Search for the cell housing the specified text and yield its (x, y) center coordinate. 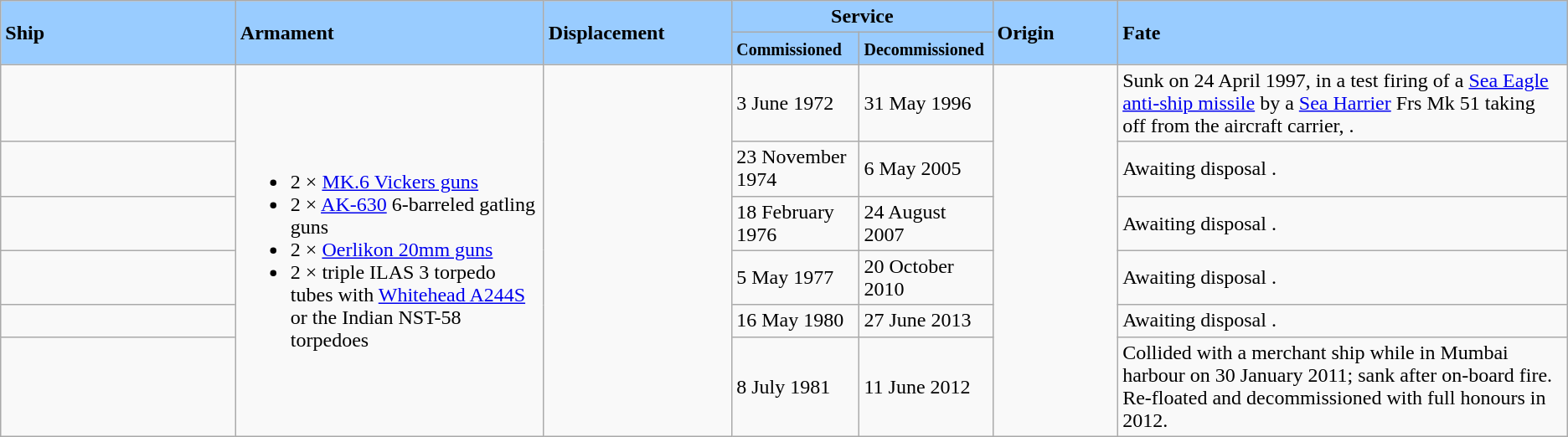
27 June 2013 (926, 321)
5 May 1977 (796, 278)
Service (863, 17)
Armament (389, 33)
20 October 2010 (926, 278)
6 May 2005 (926, 169)
Origin (1055, 33)
Displacement (637, 33)
Fate (1344, 33)
Sunk on 24 April 1997, in a test firing of a Sea Eagle anti-ship missile by a Sea Harrier Frs Mk 51 taking off from the aircraft carrier, . (1344, 103)
Decommissioned (926, 49)
18 February 1976 (796, 223)
Commissioned (796, 49)
8 July 1981 (796, 387)
Ship (119, 33)
16 May 1980 (796, 321)
3 June 1972 (796, 103)
23 November 1974 (796, 169)
31 May 1996 (926, 103)
24 August 2007 (926, 223)
11 June 2012 (926, 387)
